Output the [x, y] coordinate of the center of the cell containing the given text.  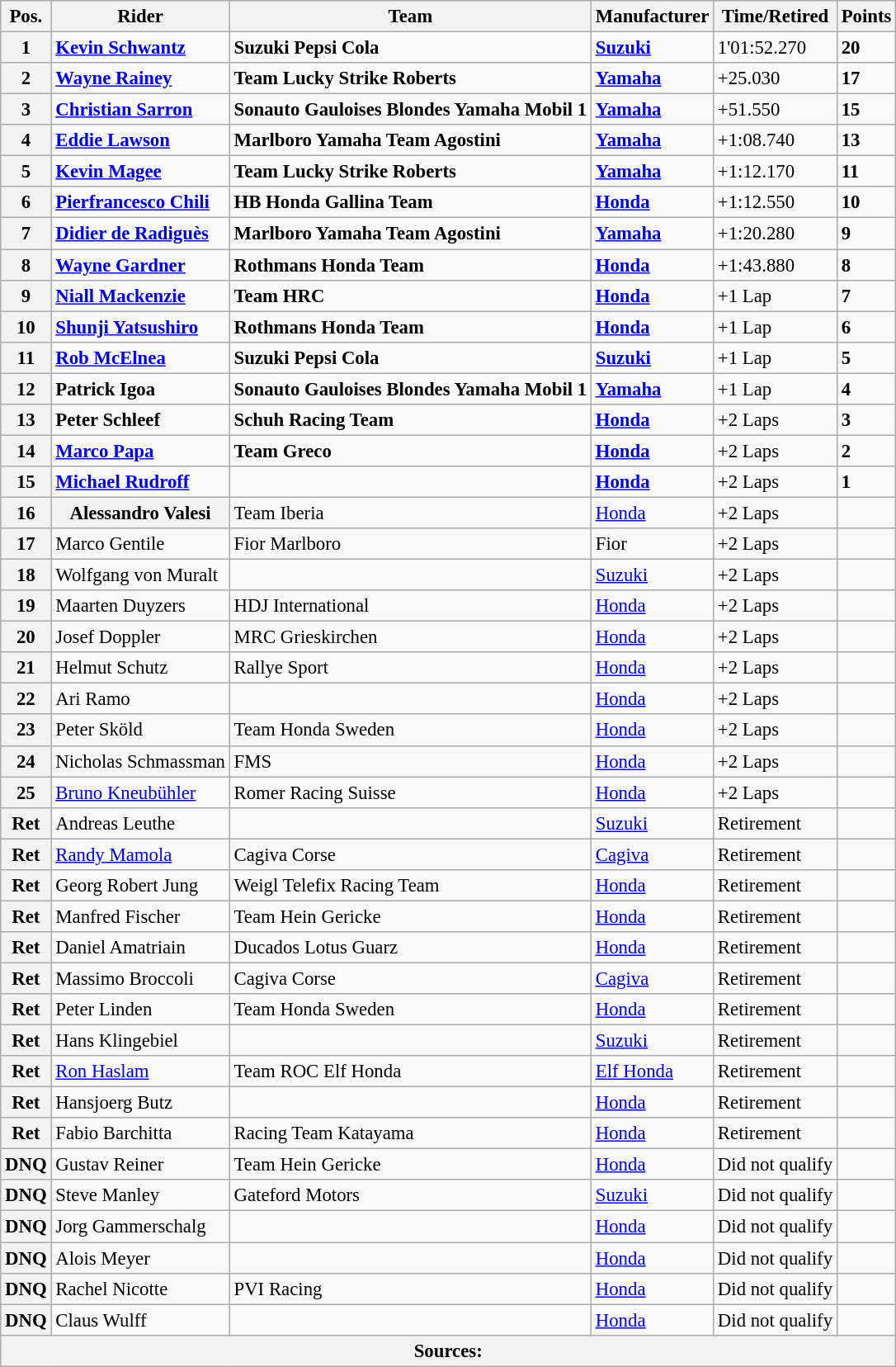
Rallye Sport [410, 668]
Rachel Nicotte [140, 1289]
Romer Racing Suisse [410, 792]
22 [26, 699]
Rob McElnea [140, 357]
PVI Racing [410, 1289]
16 [26, 513]
Fabio Barchitta [140, 1133]
+1:12.550 [776, 202]
Eddie Lawson [140, 140]
Ducados Lotus Guarz [410, 948]
Patrick Igoa [140, 389]
Wolfgang von Muralt [140, 575]
+1:12.170 [776, 172]
Niall Mackenzie [140, 296]
Points [866, 17]
Shunji Yatsushiro [140, 327]
18 [26, 575]
+25.030 [776, 78]
+1:08.740 [776, 140]
+1:20.280 [776, 234]
Peter Sköld [140, 731]
HDJ International [410, 606]
Elf Honda [652, 1071]
Ron Haslam [140, 1071]
19 [26, 606]
Steve Manley [140, 1196]
Marco Papa [140, 451]
FMS [410, 761]
Michael Rudroff [140, 482]
Marco Gentile [140, 544]
1'01:52.270 [776, 48]
Alessandro Valesi [140, 513]
Team HRC [410, 296]
Schuh Racing Team [410, 420]
Massimo Broccoli [140, 978]
12 [26, 389]
Claus Wulff [140, 1320]
Bruno Kneubühler [140, 792]
14 [26, 451]
Team Iberia [410, 513]
25 [26, 792]
Christian Sarron [140, 110]
Weigl Telefix Racing Team [410, 886]
Team Greco [410, 451]
Fior Marlboro [410, 544]
Georg Robert Jung [140, 886]
Racing Team Katayama [410, 1133]
MRC Grieskirchen [410, 637]
Daniel Amatriain [140, 948]
+1:43.880 [776, 265]
Hans Klingebiel [140, 1041]
Peter Linden [140, 1010]
Ari Ramo [140, 699]
Helmut Schutz [140, 668]
Jorg Gammerschalg [140, 1227]
Fior [652, 544]
Didier de Radiguès [140, 234]
Rider [140, 17]
Hansjoerg Butz [140, 1103]
Kevin Magee [140, 172]
21 [26, 668]
Randy Mamola [140, 854]
Manfred Fischer [140, 916]
Sources: [449, 1350]
Pos. [26, 17]
Team [410, 17]
Gateford Motors [410, 1196]
HB Honda Gallina Team [410, 202]
Peter Schleef [140, 420]
Andreas Leuthe [140, 823]
Wayne Rainey [140, 78]
Manufacturer [652, 17]
24 [26, 761]
Gustav Reiner [140, 1165]
Wayne Gardner [140, 265]
+51.550 [776, 110]
23 [26, 731]
Pierfrancesco Chili [140, 202]
Josef Doppler [140, 637]
Nicholas Schmassman [140, 761]
Maarten Duyzers [140, 606]
Alois Meyer [140, 1258]
Team ROC Elf Honda [410, 1071]
Kevin Schwantz [140, 48]
Time/Retired [776, 17]
